Detect which cell encompasses the target text, then output its (x, y) center coordinate. 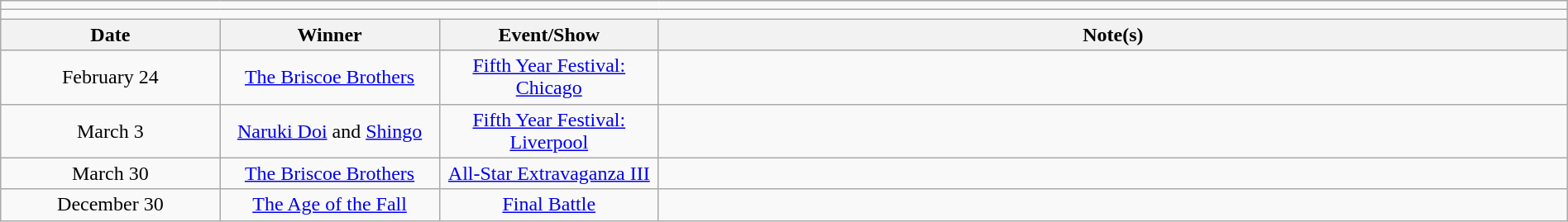
February 24 (111, 78)
Event/Show (549, 35)
Fifth Year Festival: Chicago (549, 78)
March 3 (111, 130)
Winner (329, 35)
All-Star Extravaganza III (549, 173)
March 30 (111, 173)
Fifth Year Festival: Liverpool (549, 130)
The Age of the Fall (329, 205)
Note(s) (1113, 35)
December 30 (111, 205)
Final Battle (549, 205)
Naruki Doi and Shingo (329, 130)
Date (111, 35)
